For the text-containing cell, return its midpoint in (X, Y) coordinate format. 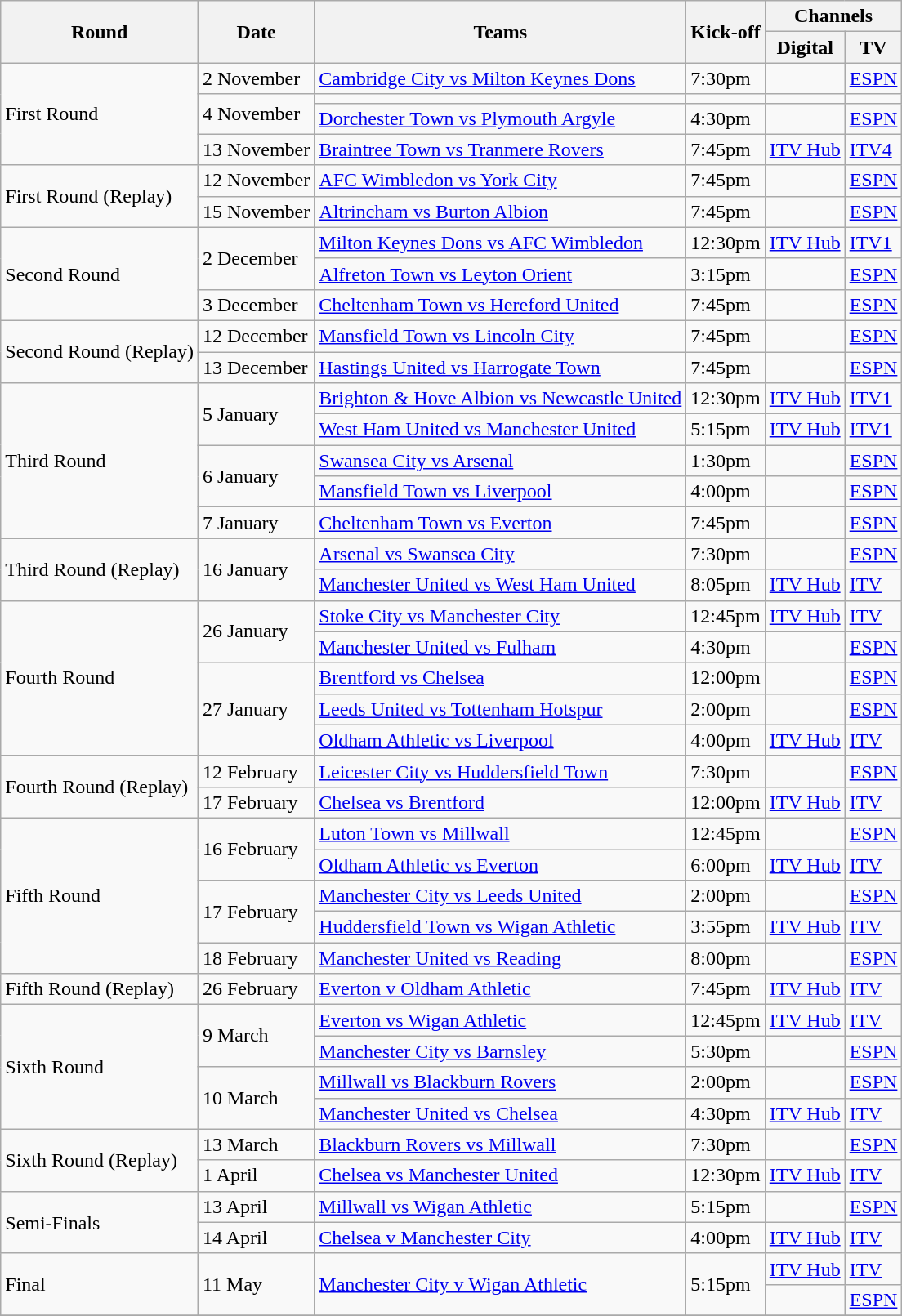
9 March (256, 1036)
Dorchester Town vs Plymouth Argyle (500, 118)
27 January (256, 709)
TV (873, 47)
Swansea City vs Arsenal (500, 461)
Mansfield Town vs Liverpool (500, 492)
13 April (256, 1207)
Milton Keynes Dons vs AFC Wimbledon (500, 243)
Everton v Oldham Athletic (500, 989)
12 November (256, 181)
15 November (256, 212)
18 February (256, 958)
First Round (100, 114)
Hastings United vs Harrogate Town (500, 367)
11 May (256, 1284)
3 December (256, 305)
Oldham Athletic vs Liverpool (500, 740)
Manchester United vs Chelsea (500, 1113)
Cheltenham Town vs Hereford United (500, 305)
Sixth Round (Replay) (100, 1160)
Second Round (100, 274)
Brentford vs Chelsea (500, 678)
7 January (256, 523)
Oldham Athletic vs Everton (500, 865)
Chelsea vs Brentford (500, 802)
Round (100, 32)
Alfreton Town vs Leyton Orient (500, 274)
Chelsea v Manchester City (500, 1238)
Leicester City vs Huddersfield Town (500, 771)
Final (100, 1284)
Manchester City v Wigan Athletic (500, 1284)
26 February (256, 989)
Fourth Round (Replay) (100, 787)
Sixth Round (100, 1067)
8:00pm (726, 958)
Manchester City vs Barnsley (500, 1051)
8:05pm (726, 585)
5:30pm (726, 1051)
Digital (805, 47)
10 March (256, 1098)
Manchester City vs Leeds United (500, 896)
West Ham United vs Manchester United (500, 430)
Blackburn Rovers vs Millwall (500, 1144)
Manchester United vs West Ham United (500, 585)
Kick-off (726, 32)
Brighton & Hove Albion vs Newcastle United (500, 399)
Cambridge City vs Milton Keynes Dons (500, 78)
Altrincham vs Burton Albion (500, 212)
AFC Wimbledon vs York City (500, 181)
12 February (256, 771)
Fifth Round (100, 895)
Third Round (Replay) (100, 569)
16 February (256, 849)
13 November (256, 149)
Teams (500, 32)
Mansfield Town vs Lincoln City (500, 336)
Millwall vs Blackburn Rovers (500, 1082)
6 January (256, 476)
Fourth Round (100, 678)
4 November (256, 114)
13 March (256, 1144)
Date (256, 32)
Huddersfield Town vs Wigan Athletic (500, 927)
Semi-Finals (100, 1222)
Braintree Town vs Tranmere Rovers (500, 149)
Chelsea vs Manchester United (500, 1175)
Stoke City vs Manchester City (500, 616)
26 January (256, 631)
Fifth Round (Replay) (100, 989)
Leeds United vs Tottenham Hotspur (500, 709)
Everton vs Wigan Athletic (500, 1020)
3:55pm (726, 927)
Channels (833, 16)
Millwall vs Wigan Athletic (500, 1207)
13 December (256, 367)
Cheltenham Town vs Everton (500, 523)
6:00pm (726, 865)
Manchester United vs Fulham (500, 647)
14 April (256, 1238)
5 January (256, 414)
12 December (256, 336)
Third Round (100, 461)
Second Round (Replay) (100, 351)
Luton Town vs Millwall (500, 833)
3:15pm (726, 274)
Arsenal vs Swansea City (500, 554)
First Round (Replay) (100, 196)
16 January (256, 569)
Manchester United vs Reading (500, 958)
2 December (256, 258)
2 November (256, 78)
1 April (256, 1175)
1:30pm (726, 461)
ITV4 (873, 149)
